Return the [X, Y] coordinate for the center point of the cell that contains the specified text.  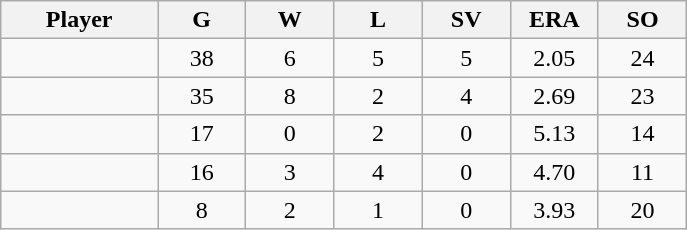
38 [202, 58]
SO [642, 20]
20 [642, 210]
11 [642, 172]
ERA [554, 20]
3 [290, 172]
L [378, 20]
6 [290, 58]
24 [642, 58]
23 [642, 96]
35 [202, 96]
G [202, 20]
Player [80, 20]
SV [466, 20]
4.70 [554, 172]
2.69 [554, 96]
5.13 [554, 134]
2.05 [554, 58]
3.93 [554, 210]
W [290, 20]
16 [202, 172]
1 [378, 210]
14 [642, 134]
17 [202, 134]
